Extract the (x, y) coordinate from the center of the cell holding the provided text.  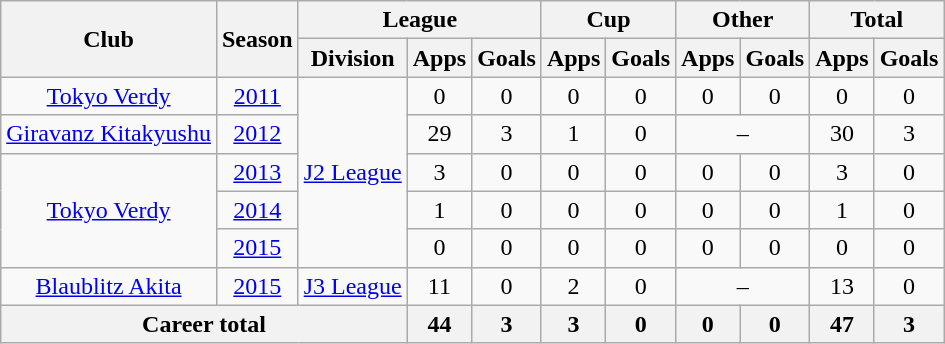
J3 League (352, 286)
44 (439, 324)
47 (842, 324)
2012 (257, 134)
Club (109, 39)
2014 (257, 210)
Other (743, 20)
League (420, 20)
Blaublitz Akita (109, 286)
Career total (204, 324)
2 (573, 286)
2013 (257, 172)
Division (352, 58)
30 (842, 134)
Total (877, 20)
2011 (257, 96)
Cup (608, 20)
29 (439, 134)
11 (439, 286)
Giravanz Kitakyushu (109, 134)
13 (842, 286)
Season (257, 39)
J2 League (352, 172)
